Find where the given text appears and provide that cell's center as [x, y] coordinate. 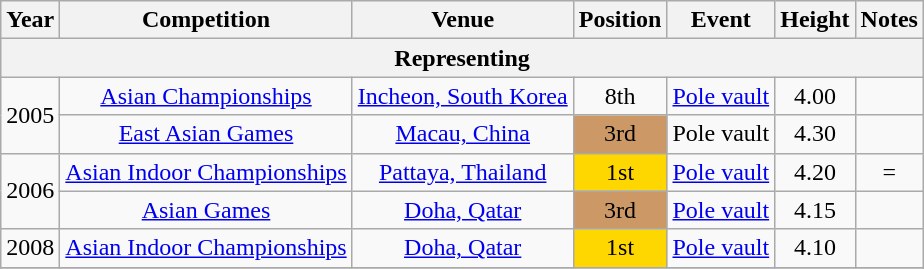
4.15 [815, 210]
Venue [462, 20]
Notes [889, 20]
4.00 [815, 96]
Macau, China [462, 134]
4.10 [815, 248]
2005 [30, 115]
Position [620, 20]
Event [721, 20]
Height [815, 20]
= [889, 172]
2008 [30, 248]
Competition [206, 20]
Asian Championships [206, 96]
Incheon, South Korea [462, 96]
4.20 [815, 172]
East Asian Games [206, 134]
8th [620, 96]
4.30 [815, 134]
Pattaya, Thailand [462, 172]
Asian Games [206, 210]
Representing [462, 58]
Year [30, 20]
2006 [30, 191]
